Find where the given text appears and provide that cell's center as (x, y) coordinate. 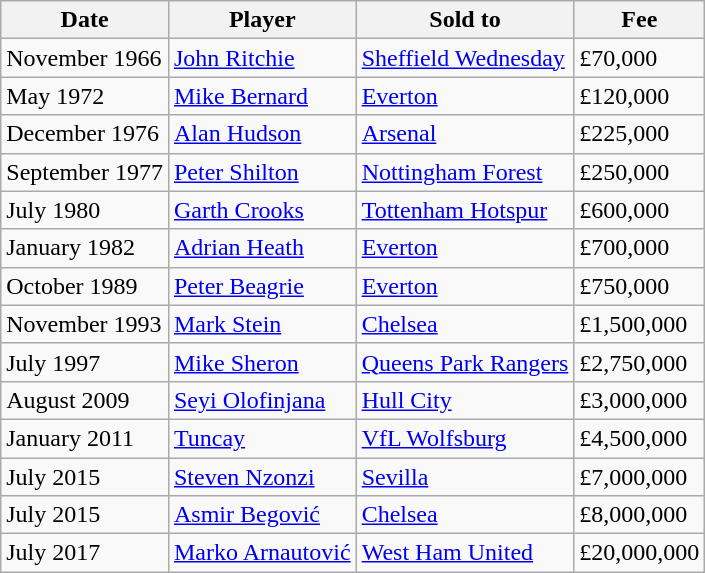
£3,000,000 (640, 400)
Asmir Begović (262, 515)
January 1982 (85, 248)
November 1966 (85, 58)
July 1997 (85, 362)
November 1993 (85, 324)
October 1989 (85, 286)
Fee (640, 20)
Adrian Heath (262, 248)
Tottenham Hotspur (465, 210)
Player (262, 20)
£750,000 (640, 286)
Hull City (465, 400)
£70,000 (640, 58)
Alan Hudson (262, 134)
West Ham United (465, 553)
£600,000 (640, 210)
£4,500,000 (640, 438)
£20,000,000 (640, 553)
May 1972 (85, 96)
December 1976 (85, 134)
Peter Beagrie (262, 286)
Sheffield Wednesday (465, 58)
£7,000,000 (640, 477)
Tuncay (262, 438)
Seyi Olofinjana (262, 400)
£120,000 (640, 96)
£8,000,000 (640, 515)
£225,000 (640, 134)
July 2017 (85, 553)
£1,500,000 (640, 324)
August 2009 (85, 400)
Nottingham Forest (465, 172)
Sevilla (465, 477)
Mike Sheron (262, 362)
July 1980 (85, 210)
Garth Crooks (262, 210)
Sold to (465, 20)
Marko Arnautović (262, 553)
John Ritchie (262, 58)
£250,000 (640, 172)
Mark Stein (262, 324)
Steven Nzonzi (262, 477)
January 2011 (85, 438)
Peter Shilton (262, 172)
VfL Wolfsburg (465, 438)
September 1977 (85, 172)
£700,000 (640, 248)
Queens Park Rangers (465, 362)
Date (85, 20)
Arsenal (465, 134)
Mike Bernard (262, 96)
£2,750,000 (640, 362)
